Pinpoint the cell where the given text exists, returning its (X, Y) midpoint coordinate. 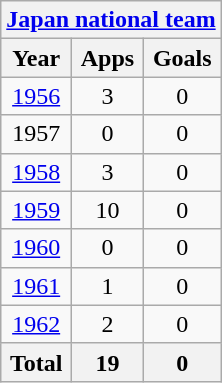
2 (108, 324)
Japan national team (111, 20)
Apps (108, 58)
Total (36, 362)
19 (108, 362)
1957 (36, 134)
1 (108, 286)
1961 (36, 286)
Year (36, 58)
1956 (36, 96)
1962 (36, 324)
1958 (36, 172)
10 (108, 210)
1960 (36, 248)
Goals (182, 58)
1959 (36, 210)
